From the cell containing the given text, extract its center point as (X, Y) coordinate. 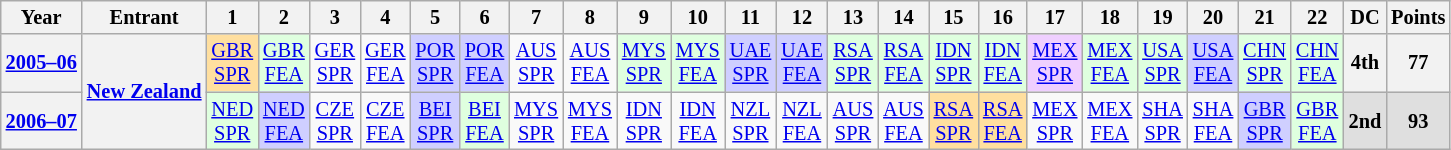
13 (853, 17)
10 (698, 17)
SHAFEA (1213, 121)
PORSPR (434, 63)
14 (903, 17)
New Zealand (144, 92)
11 (751, 17)
22 (1318, 17)
PORFEA (484, 63)
SHASPR (1162, 121)
20 (1213, 17)
15 (954, 17)
GERSPR (335, 63)
BEISPR (434, 121)
9 (644, 17)
4 (385, 17)
NZLFEA (802, 121)
DC (1366, 17)
16 (1002, 17)
CHNSPR (1264, 63)
18 (1110, 17)
6 (484, 17)
8 (590, 17)
NZLSPR (751, 121)
USAFEA (1213, 63)
12 (802, 17)
77 (1418, 63)
1 (232, 17)
USASPR (1162, 63)
21 (1264, 17)
Points (1418, 17)
4th (1366, 63)
UAESPR (751, 63)
17 (1054, 17)
Year (42, 17)
2005–06 (42, 63)
NEDFEA (284, 121)
2006–07 (42, 121)
5 (434, 17)
NEDSPR (232, 121)
3 (335, 17)
2nd (1366, 121)
CHNFEA (1318, 63)
CZEFEA (385, 121)
CZESPR (335, 121)
Entrant (144, 17)
BEIFEA (484, 121)
2 (284, 17)
93 (1418, 121)
19 (1162, 17)
GERFEA (385, 63)
UAEFEA (802, 63)
7 (536, 17)
